From the cell containing the given text, extract its center point as [X, Y] coordinate. 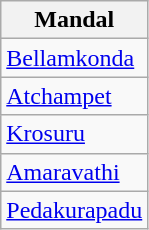
Atchampet [74, 96]
Bellamkonda [74, 58]
Amaravathi [74, 172]
Krosuru [74, 134]
Pedakurapadu [74, 210]
Mandal [74, 20]
